Extract the (x, y) coordinate from the center of the cell holding the provided text.  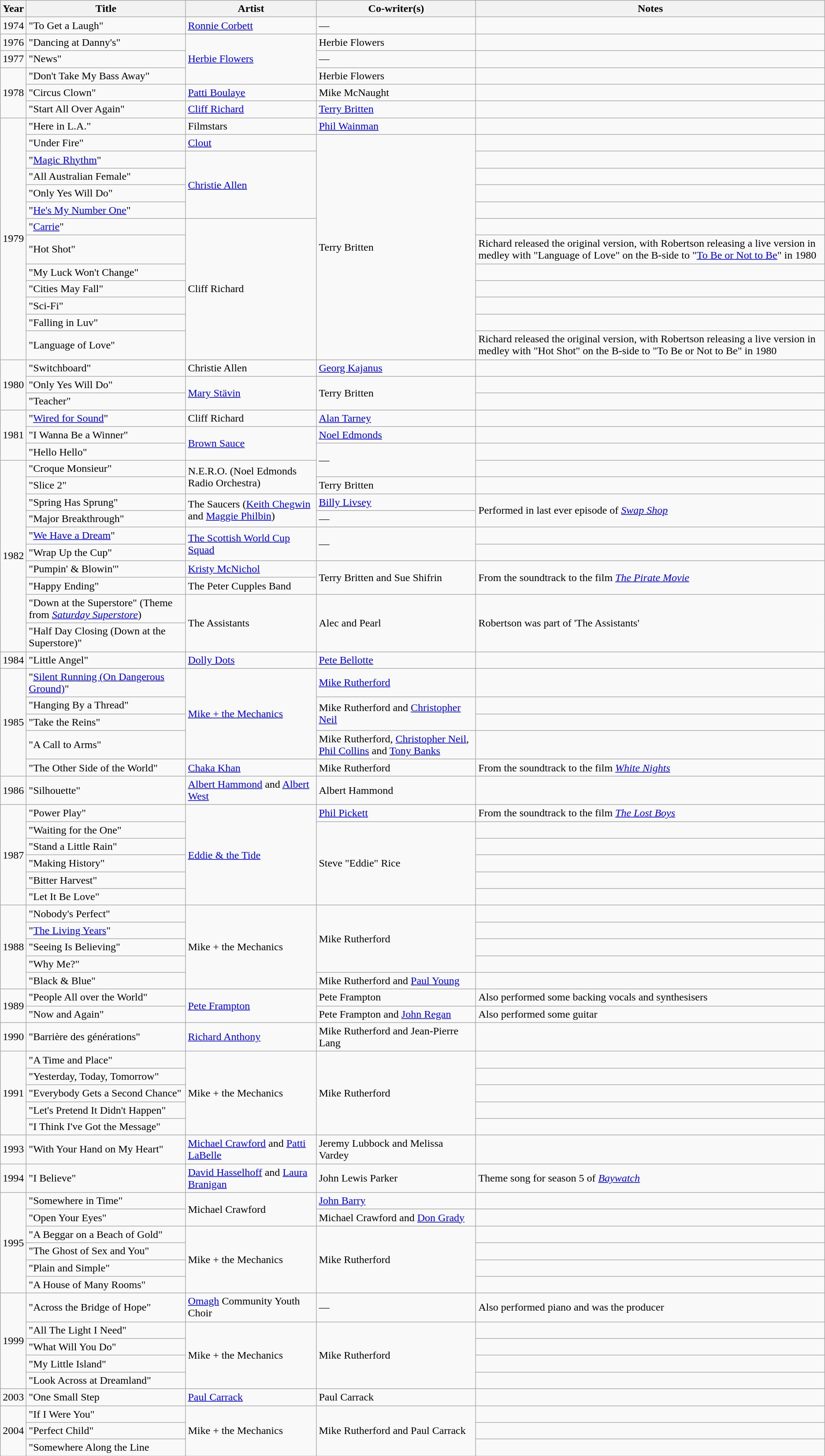
"Hello Hello" (106, 452)
"Somewhere Along the Line (106, 1448)
From the soundtrack to the film The Lost Boys (650, 813)
1974 (13, 26)
"Hanging By a Thread" (106, 705)
1978 (13, 93)
"Wired for Sound" (106, 418)
"Making History" (106, 863)
"Why Me?" (106, 964)
Chaka Khan (251, 767)
"I Think I've Got the Message" (106, 1127)
Mike Rutherford and Christopher Neil (396, 714)
Alec and Pearl (396, 623)
"Wrap Up the Cup" (106, 552)
"Silhouette" (106, 790)
"People All over the World" (106, 997)
"Don't Take My Bass Away" (106, 76)
1988 (13, 947)
"My Little Island" (106, 1363)
Billy Livsey (396, 502)
"Plain and Simple" (106, 1268)
Patti Boulaye (251, 93)
"The Living Years" (106, 930)
N.E.R.O. (Noel Edmonds Radio Orchestra) (251, 477)
Phil Pickett (396, 813)
"Here in L.A." (106, 126)
"A Beggar on a Beach of Gold" (106, 1234)
John Lewis Parker (396, 1178)
Co-writer(s) (396, 9)
1981 (13, 435)
Alan Tarney (396, 418)
"Silent Running (On Dangerous Ground)" (106, 683)
Michael Crawford (251, 1209)
"What Will You Do" (106, 1347)
1979 (13, 239)
"The Other Side of the World" (106, 767)
Pete Frampton and John Regan (396, 1014)
1993 (13, 1150)
2004 (13, 1430)
Filmstars (251, 126)
"Power Play" (106, 813)
"Magic Rhythm" (106, 159)
"Little Angel" (106, 660)
"Under Fire" (106, 143)
1989 (13, 1006)
Mike Rutherford, Christopher Neil, Phil Collins and Tony Banks (396, 745)
1986 (13, 790)
Mike McNaught (396, 93)
1977 (13, 59)
Title (106, 9)
"I Believe" (106, 1178)
Richard Anthony (251, 1037)
Mike Rutherford and Paul Carrack (396, 1430)
Eddie & the Tide (251, 855)
"Cities May Fall" (106, 289)
Performed in last ever episode of Swap Shop (650, 510)
"With Your Hand on My Heart" (106, 1150)
"Let's Pretend It Didn't Happen" (106, 1110)
"Seeing Is Believing" (106, 947)
Terry Britten and Sue Shifrin (396, 578)
Theme song for season 5 of Baywatch (650, 1178)
1987 (13, 855)
"Pumpin' & Blowin'" (106, 569)
"Dancing at Danny's" (106, 42)
"Circus Clown" (106, 93)
Noel Edmonds (396, 435)
"My Luck Won't Change" (106, 272)
1985 (13, 722)
1990 (13, 1037)
Notes (650, 9)
"Croque Monsieur" (106, 468)
"A Call to Arms" (106, 745)
The Assistants (251, 623)
Kristy McNichol (251, 569)
1984 (13, 660)
1980 (13, 385)
"Switchboard" (106, 368)
John Barry (396, 1201)
"We Have a Dream" (106, 536)
1991 (13, 1093)
Clout (251, 143)
Omagh Community Youth Choir (251, 1308)
Also performed some backing vocals and synthesisers (650, 997)
Mike Rutherford and Jean-Pierre Lang (396, 1037)
"Open Your Eyes" (106, 1218)
"Spring Has Sprung" (106, 502)
"Language of Love" (106, 345)
Dolly Dots (251, 660)
"All Australian Female" (106, 176)
"Let It Be Love" (106, 897)
"Bitter Harvest" (106, 880)
Also performed piano and was the producer (650, 1308)
"Happy Ending" (106, 586)
Albert Hammond and Albert West (251, 790)
"Nobody's Perfect" (106, 914)
The Saucers (Keith Chegwin and Maggie Philbin) (251, 510)
"Stand a Little Rain" (106, 847)
"Teacher" (106, 401)
Robertson was part of 'The Assistants' (650, 623)
"Start All Over Again" (106, 109)
Georg Kajanus (396, 368)
"Now and Again" (106, 1014)
1982 (13, 556)
"Somewhere in Time" (106, 1201)
1976 (13, 42)
"Slice 2" (106, 485)
"Across the Bridge of Hope" (106, 1308)
"If I Were You" (106, 1414)
"Barrière des générations" (106, 1037)
Brown Sauce (251, 443)
Mary Stävin (251, 393)
1994 (13, 1178)
"Sci-Fi" (106, 306)
Phil Wainman (396, 126)
"One Small Step (106, 1397)
1995 (13, 1243)
"All The Light I Need" (106, 1330)
"Waiting for the One" (106, 830)
"News" (106, 59)
"Falling in Luv" (106, 322)
"Yesterday, Today, Tomorrow" (106, 1076)
Year (13, 9)
From the soundtrack to the film The Pirate Movie (650, 578)
Also performed some guitar (650, 1014)
Albert Hammond (396, 790)
Pete Bellotte (396, 660)
"Carrie" (106, 227)
"Half Day Closing (Down at the Superstore)" (106, 637)
"To Get a Laugh" (106, 26)
"A Time and Place" (106, 1060)
From the soundtrack to the film White Nights (650, 767)
"The Ghost of Sex and You" (106, 1251)
"Perfect Child" (106, 1431)
The Scottish World Cup Squad (251, 544)
"Take the Reins" (106, 722)
The Peter Cupples Band (251, 586)
Jeremy Lubbock and Melissa Vardey (396, 1150)
David Hasselhoff and Laura Branigan (251, 1178)
2003 (13, 1397)
"A House of Many Rooms" (106, 1285)
"Down at the Superstore" (Theme from Saturday Superstore) (106, 609)
"Look Across at Dreamland" (106, 1380)
"He's My Number One" (106, 210)
Ronnie Corbett (251, 26)
1999 (13, 1341)
"I Wanna Be a Winner" (106, 435)
"Hot Shot" (106, 249)
"Major Breakthrough" (106, 519)
Steve "Eddie" Rice (396, 863)
"Black & Blue" (106, 981)
Artist (251, 9)
Mike Rutherford and Paul Young (396, 981)
Michael Crawford and Patti LaBelle (251, 1150)
"Everybody Gets a Second Chance" (106, 1093)
Michael Crawford and Don Grady (396, 1218)
